Detect which cell encompasses the target text, then output its (X, Y) center coordinate. 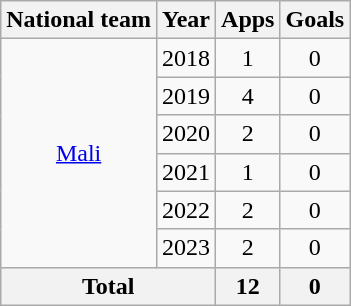
2020 (186, 134)
Mali (79, 153)
2018 (186, 58)
12 (248, 286)
Goals (315, 20)
2023 (186, 248)
2021 (186, 172)
Apps (248, 20)
2019 (186, 96)
National team (79, 20)
4 (248, 96)
Total (108, 286)
Year (186, 20)
2022 (186, 210)
